Extract the (X, Y) coordinate from the center of the cell holding the provided text.  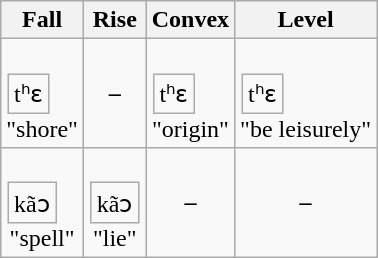
Fall (42, 20)
Rise (114, 20)
Level (306, 20)
tʰɛ "origin" (190, 94)
kãɔ "spell" (42, 202)
tʰɛ "be leisurely" (306, 94)
Convex (190, 20)
tʰɛ "shore" (42, 94)
kãɔ "lie" (114, 202)
